From the cell containing the given text, extract its center point as (x, y) coordinate. 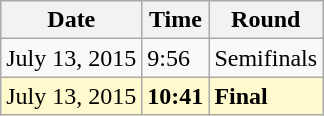
9:56 (176, 58)
10:41 (176, 96)
Time (176, 20)
Date (72, 20)
Final (266, 96)
Semifinals (266, 58)
Round (266, 20)
